Return [X, Y] of the center of cell containing provided text 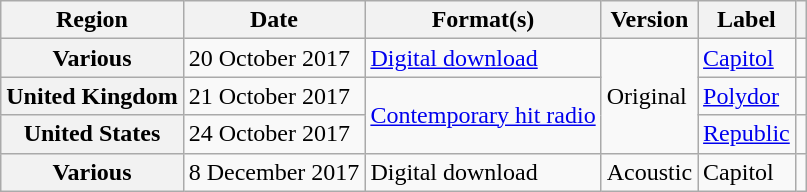
Acoustic [649, 172]
United States [92, 134]
Original [649, 96]
Polydor [747, 96]
8 December 2017 [274, 172]
Format(s) [483, 20]
21 October 2017 [274, 96]
Contemporary hit radio [483, 115]
Republic [747, 134]
Version [649, 20]
24 October 2017 [274, 134]
Label [747, 20]
Region [92, 20]
20 October 2017 [274, 58]
United Kingdom [92, 96]
Date [274, 20]
